Locate the cell with the specified text and output its [x, y] center coordinate. 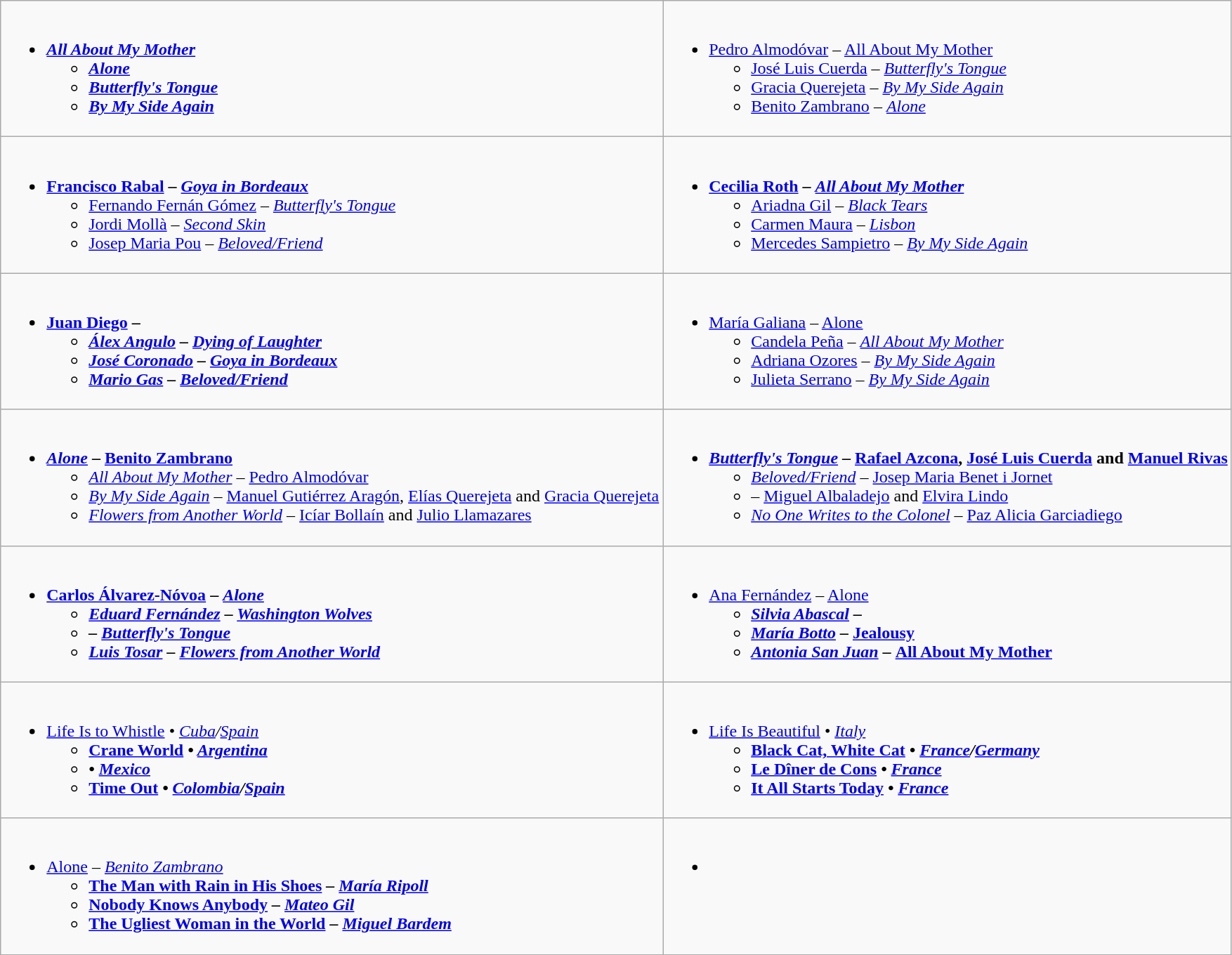
Juan Diego – Álex Angulo – Dying of LaughterJosé Coronado – Goya in BordeauxMario Gas – Beloved/Friend [332, 341]
Life Is Beautiful • ItalyBlack Cat, White Cat • France/GermanyLe Dîner de Cons • FranceIt All Starts Today • France [948, 750]
Life Is to Whistle • Cuba/SpainCrane World • Argentina • MexicoTime Out • Colombia/Spain [332, 750]
Alone – Benito Zambrano The Man with Rain in His Shoes – María RipollNobody Knows Anybody – Mateo GilThe Ugliest Woman in the World – Miguel Bardem [332, 886]
Cecilia Roth – All About My Mother Ariadna Gil – Black TearsCarmen Maura – LisbonMercedes Sampietro – By My Side Again [948, 205]
All About My MotherAloneButterfly's TongueBy My Side Again [332, 69]
Carlos Álvarez-Nóvoa – AloneEduard Fernández – Washington Wolves – Butterfly's TongueLuis Tosar – Flowers from Another World [332, 614]
Pedro Almodóvar – All About My MotherJosé Luis Cuerda – Butterfly's TongueGracia Querejeta – By My Side AgainBenito Zambrano – Alone [948, 69]
María Galiana – AloneCandela Peña – All About My MotherAdriana Ozores – By My Side AgainJulieta Serrano – By My Side Again [948, 341]
Ana Fernández – Alone Silvia Abascal – María Botto – JealousyAntonia San Juan – All About My Mother [948, 614]
Francisco Rabal – Goya in Bordeaux Fernando Fernán Gómez – Butterfly's TongueJordi Mollà – Second SkinJosep Maria Pou – Beloved/Friend [332, 205]
